Search for the cell housing the specified text and yield its (X, Y) center coordinate. 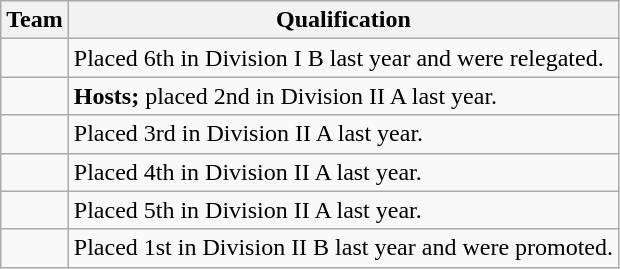
Placed 6th in Division I B last year and were relegated. (343, 58)
Placed 1st in Division II B last year and were promoted. (343, 248)
Placed 3rd in Division II A last year. (343, 134)
Placed 5th in Division II A last year. (343, 210)
Team (35, 20)
Qualification (343, 20)
Placed 4th in Division II A last year. (343, 172)
Hosts; placed 2nd in Division II A last year. (343, 96)
